Detect which cell encompasses the target text, then output its [x, y] center coordinate. 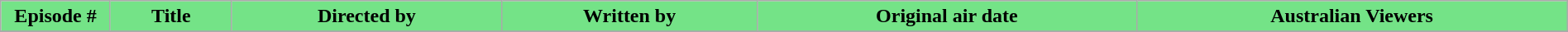
Written by [629, 16]
Title [170, 16]
Directed by [366, 16]
Episode # [56, 16]
Original air date [947, 16]
Australian Viewers [1351, 16]
